Find where the given text appears and provide that cell's center as [X, Y] coordinate. 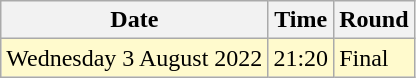
Time [301, 20]
Final [374, 58]
Round [374, 20]
Date [134, 20]
21:20 [301, 58]
Wednesday 3 August 2022 [134, 58]
